Pinpoint the cell where the given text exists, returning its [X, Y] midpoint coordinate. 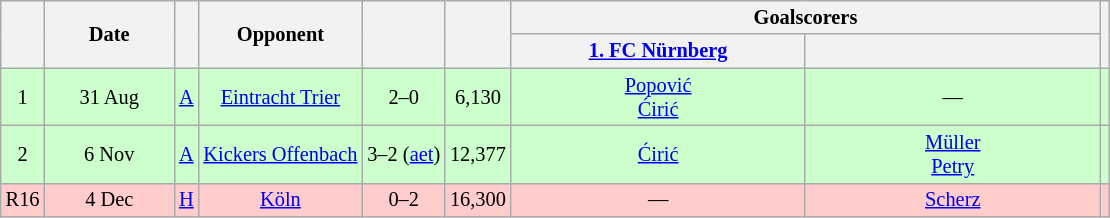
Popović Ćirić [658, 97]
4 Dec [109, 200]
2–0 [404, 97]
12,377 [478, 154]
Scherz [952, 200]
Köln [280, 200]
6 Nov [109, 154]
Kickers Offenbach [280, 154]
Ćirić [658, 154]
1. FC Nürnberg [658, 51]
2 [23, 154]
0–2 [404, 200]
31 Aug [109, 97]
H [186, 200]
Opponent [280, 34]
Goalscorers [806, 17]
Müller Petry [952, 154]
6,130 [478, 97]
Date [109, 34]
R16 [23, 200]
3–2 (aet) [404, 154]
Eintracht Trier [280, 97]
1 [23, 97]
16,300 [478, 200]
